Scan for the cell matching the given text and deliver its (x, y) coordinate at center. 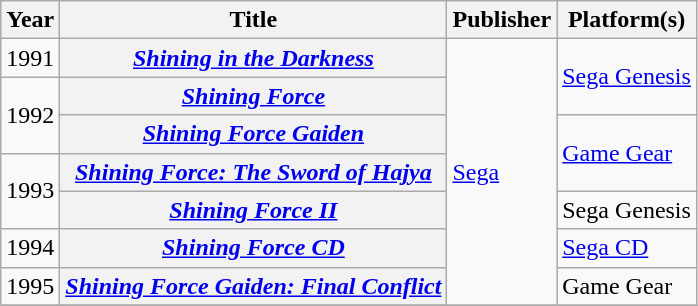
1991 (30, 58)
Shining Force Gaiden: Final Conflict (254, 286)
1995 (30, 286)
Sega CD (627, 248)
1993 (30, 191)
Publisher (502, 20)
Platform(s) (627, 20)
1994 (30, 248)
Title (254, 20)
Shining Force: The Sword of Hajya (254, 172)
Shining Force (254, 96)
Year (30, 20)
Shining Force CD (254, 248)
Shining Force II (254, 210)
1992 (30, 115)
Shining Force Gaiden (254, 134)
Shining in the Darkness (254, 58)
Sega (502, 172)
